Pinpoint the cell where the given text exists, returning its [X, Y] midpoint coordinate. 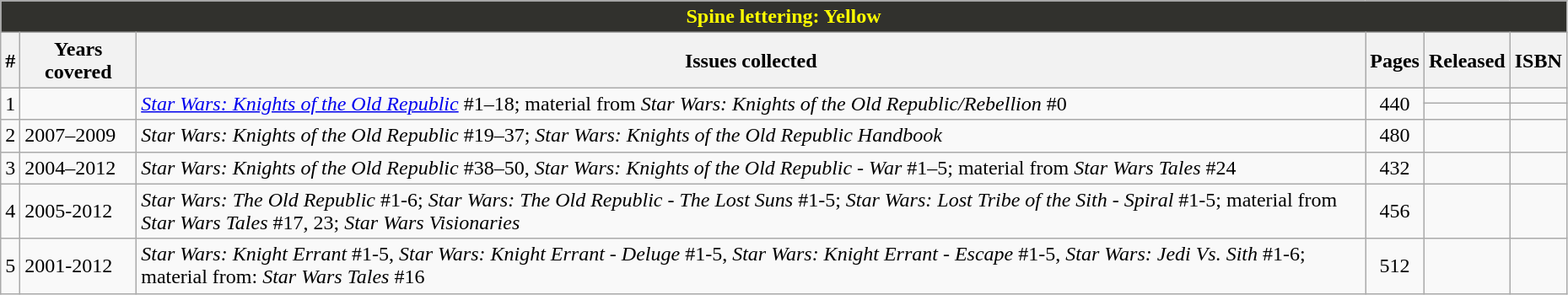
Years covered [78, 61]
512 [1395, 266]
2004–2012 [78, 168]
Spine lettering: Yellow [784, 17]
# [10, 61]
ISBN [1538, 61]
5 [10, 266]
2 [10, 136]
2001-2012 [78, 266]
Pages [1395, 61]
Released [1467, 61]
1 [10, 104]
432 [1395, 168]
Star Wars: Knights of the Old Republic #19–37; Star Wars: Knights of the Old Republic Handbook [751, 136]
440 [1395, 104]
Star Wars: Knights of the Old Republic #38–50, Star Wars: Knights of the Old Republic - War #1–5; material from Star Wars Tales #24 [751, 168]
480 [1395, 136]
2005-2012 [78, 211]
Issues collected [751, 61]
4 [10, 211]
Star Wars: Knights of the Old Republic #1–18; material from Star Wars: Knights of the Old Republic/Rebellion #0 [751, 104]
2007–2009 [78, 136]
456 [1395, 211]
3 [10, 168]
